Determine the (x, y) coordinate at the center of the cell enclosing the given text.  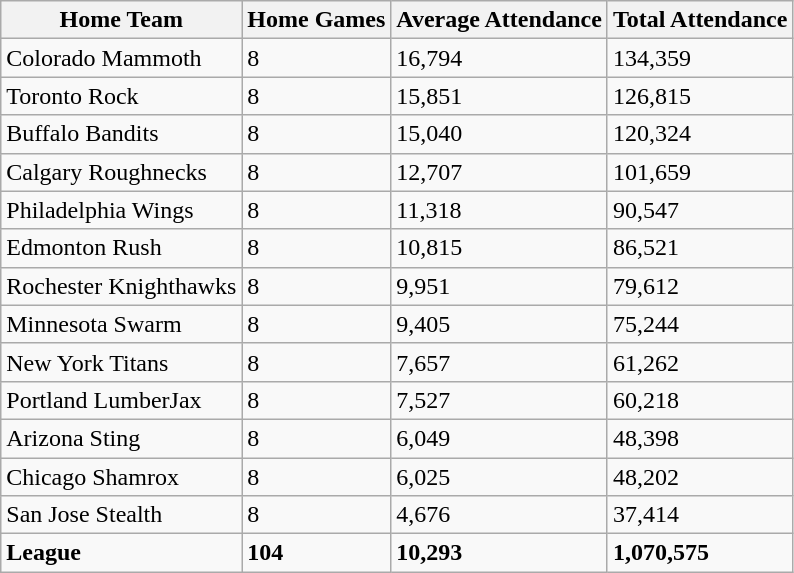
9,405 (500, 324)
Calgary Roughnecks (122, 172)
104 (316, 553)
Colorado Mammoth (122, 58)
San Jose Stealth (122, 515)
6,049 (500, 438)
7,527 (500, 400)
90,547 (700, 210)
Philadelphia Wings (122, 210)
86,521 (700, 248)
Home Team (122, 20)
9,951 (500, 286)
12,707 (500, 172)
Home Games (316, 20)
Minnesota Swarm (122, 324)
10,293 (500, 553)
1,070,575 (700, 553)
Average Attendance (500, 20)
126,815 (700, 96)
75,244 (700, 324)
10,815 (500, 248)
Edmonton Rush (122, 248)
15,851 (500, 96)
Portland LumberJax (122, 400)
61,262 (700, 362)
7,657 (500, 362)
48,398 (700, 438)
60,218 (700, 400)
37,414 (700, 515)
101,659 (700, 172)
Chicago Shamrox (122, 477)
79,612 (700, 286)
Arizona Sting (122, 438)
11,318 (500, 210)
Total Attendance (700, 20)
League (122, 553)
16,794 (500, 58)
New York Titans (122, 362)
120,324 (700, 134)
Toronto Rock (122, 96)
4,676 (500, 515)
6,025 (500, 477)
134,359 (700, 58)
48,202 (700, 477)
Rochester Knighthawks (122, 286)
15,040 (500, 134)
Buffalo Bandits (122, 134)
